Locate the cell with the specified text and output its (x, y) center coordinate. 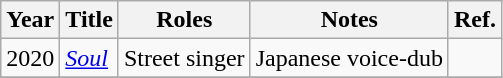
Year (30, 20)
Street singer (184, 58)
Roles (184, 20)
Title (90, 20)
Notes (349, 20)
2020 (30, 58)
Ref. (474, 20)
Japanese voice-dub (349, 58)
Soul (90, 58)
